Detect which cell encompasses the target text, then output its [x, y] center coordinate. 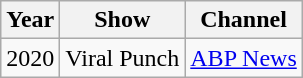
Viral Punch [122, 58]
Year [30, 20]
ABP News [244, 58]
2020 [30, 58]
Channel [244, 20]
Show [122, 20]
